Extract the [x, y] coordinate from the center of the cell holding the provided text.  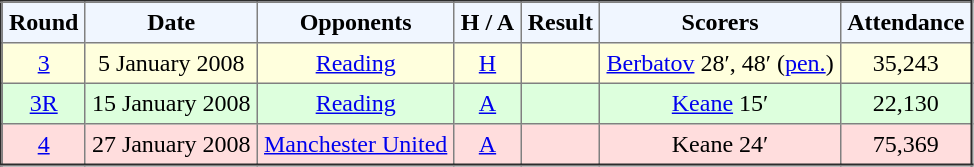
22,130 [906, 103]
75,369 [906, 144]
Scorers [720, 22]
Berbatov 28′, 48′ (pen.) [720, 63]
3R [44, 103]
4 [44, 144]
3 [44, 63]
H [488, 63]
35,243 [906, 63]
27 January 2008 [171, 144]
Date [171, 22]
H / A [488, 22]
Manchester United [356, 144]
Opponents [356, 22]
Attendance [906, 22]
15 January 2008 [171, 103]
Keane 15′ [720, 103]
5 January 2008 [171, 63]
Keane 24′ [720, 144]
Round [44, 22]
Result [560, 22]
